Detect which cell encompasses the target text, then output its (x, y) center coordinate. 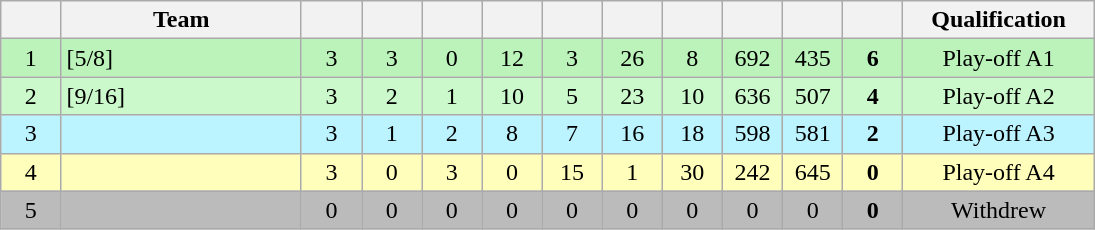
16 (632, 134)
Play-off A4 (998, 172)
[9/16] (182, 96)
23 (632, 96)
6 (873, 58)
30 (692, 172)
12 (512, 58)
507 (813, 96)
242 (752, 172)
15 (572, 172)
435 (813, 58)
Play-off A1 (998, 58)
Qualification (998, 20)
Play-off A2 (998, 96)
26 (632, 58)
Withdrew (998, 210)
Team (182, 20)
18 (692, 134)
692 (752, 58)
[5/8] (182, 58)
636 (752, 96)
581 (813, 134)
7 (572, 134)
645 (813, 172)
Play-off A3 (998, 134)
598 (752, 134)
